Search for the cell housing the specified text and yield its [X, Y] center coordinate. 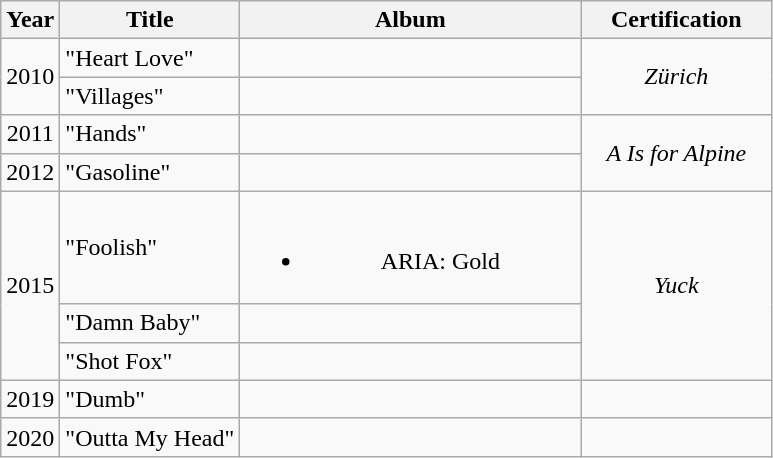
Certification [676, 20]
"Foolish" [150, 248]
A Is for Alpine [676, 153]
Album [410, 20]
"Outta My Head" [150, 437]
2012 [30, 172]
"Damn Baby" [150, 323]
"Villages" [150, 96]
"Heart Love" [150, 58]
2019 [30, 399]
Yuck [676, 286]
"Dumb" [150, 399]
Zürich [676, 77]
Title [150, 20]
ARIA: Gold [410, 248]
"Shot Fox" [150, 361]
Year [30, 20]
2020 [30, 437]
2015 [30, 286]
2010 [30, 77]
2011 [30, 134]
"Gasoline" [150, 172]
"Hands" [150, 134]
